Search for the cell housing the specified text and yield its [X, Y] center coordinate. 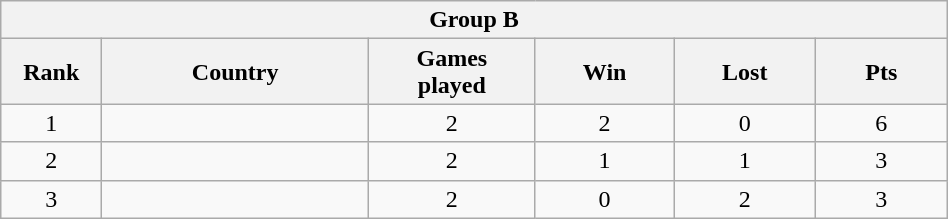
Group B [474, 20]
Pts [881, 72]
Games played [452, 72]
Lost [744, 72]
Win [604, 72]
6 [881, 123]
Rank [52, 72]
Country [236, 72]
